Find where the given text appears and provide that cell's center as [X, Y] coordinate. 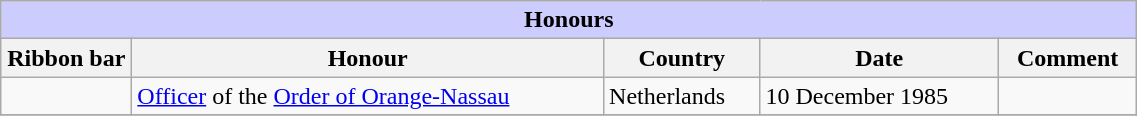
Comment [1067, 58]
Honour [368, 58]
Netherlands [682, 96]
Officer of the Order of Orange-Nassau [368, 96]
Date [879, 58]
10 December 1985 [879, 96]
Honours [569, 20]
Ribbon bar [66, 58]
Country [682, 58]
